Pinpoint the cell where the given text exists, returning its [x, y] midpoint coordinate. 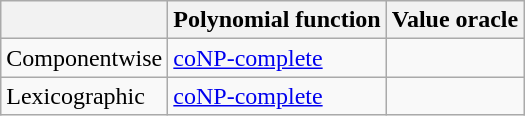
Lexicographic [84, 96]
Polynomial function [277, 20]
Value oracle [454, 20]
Componentwise [84, 58]
